Extract the (x, y) coordinate from the center of the cell holding the provided text.  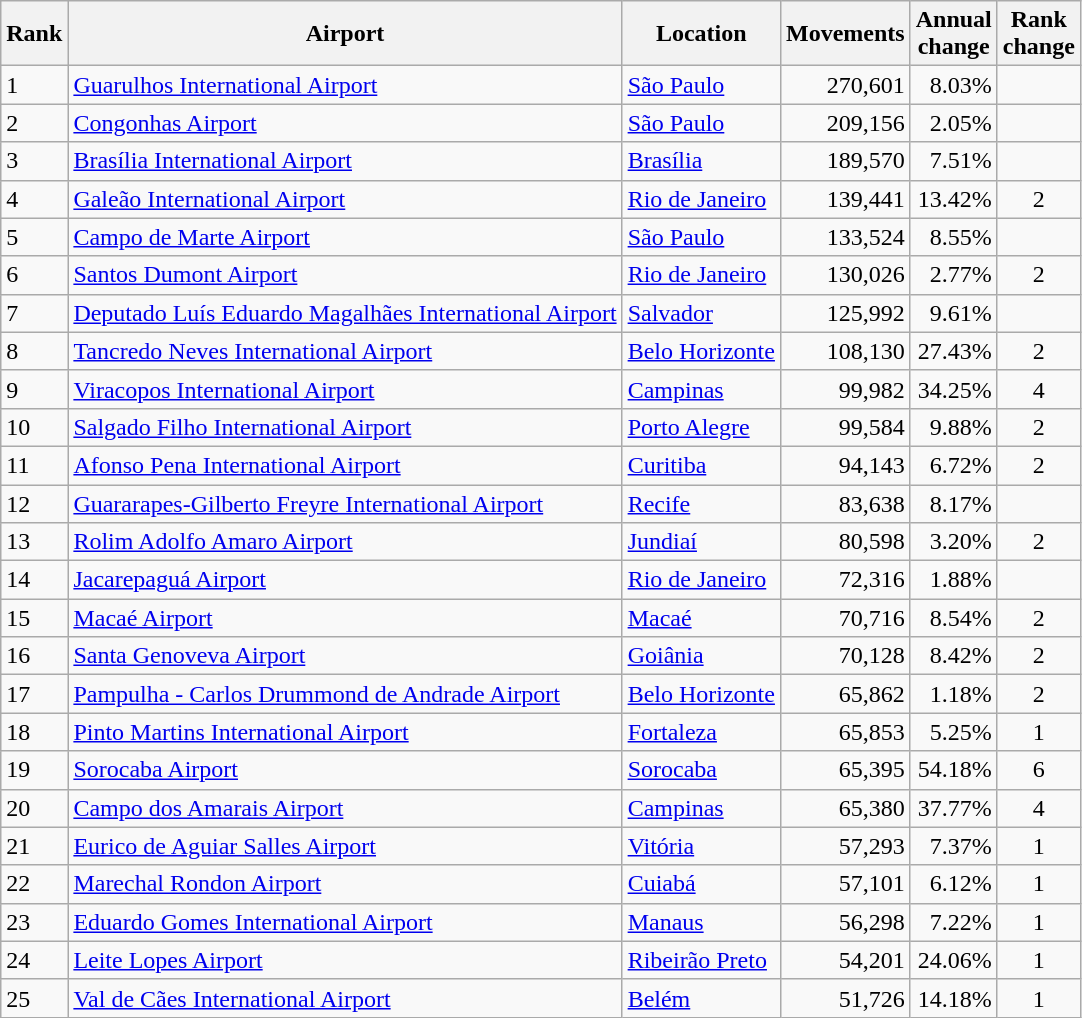
8.54% (954, 618)
7 (34, 313)
19 (34, 770)
Campo dos Amarais Airport (345, 808)
18 (34, 732)
Location (701, 34)
Galeão International Airport (345, 199)
57,101 (845, 884)
37.77% (954, 808)
130,026 (845, 275)
57,293 (845, 846)
270,601 (845, 85)
13.42% (954, 199)
7.51% (954, 161)
Congonhas Airport (345, 123)
21 (34, 846)
16 (34, 656)
10 (34, 427)
Afonso Pena International Airport (345, 465)
3.20% (954, 542)
3 (34, 161)
Guararapes-Gilberto Freyre International Airport (345, 503)
Recife (701, 503)
8.42% (954, 656)
133,524 (845, 237)
Sorocaba (701, 770)
65,853 (845, 732)
Santa Genoveva Airport (345, 656)
Eurico de Aguiar Salles Airport (345, 846)
14.18% (954, 998)
Deputado Luís Eduardo Magalhães International Airport (345, 313)
54,201 (845, 960)
Viracopos International Airport (345, 389)
Brasília International Airport (345, 161)
24 (34, 960)
65,380 (845, 808)
23 (34, 922)
8.03% (954, 85)
Annualchange (954, 34)
11 (34, 465)
51,726 (845, 998)
Pampulha - Carlos Drummond de Andrade Airport (345, 694)
2.05% (954, 123)
Tancredo Neves International Airport (345, 351)
56,298 (845, 922)
2.77% (954, 275)
24.06% (954, 960)
125,992 (845, 313)
65,862 (845, 694)
Rolim Adolfo Amaro Airport (345, 542)
Belém (701, 998)
17 (34, 694)
14 (34, 580)
5 (34, 237)
Airport (345, 34)
Pinto Martins International Airport (345, 732)
Rankchange (1038, 34)
Fortaleza (701, 732)
Marechal Rondon Airport (345, 884)
Salgado Filho International Airport (345, 427)
22 (34, 884)
27.43% (954, 351)
8.55% (954, 237)
189,570 (845, 161)
Leite Lopes Airport (345, 960)
Macaé (701, 618)
6.72% (954, 465)
9.61% (954, 313)
99,982 (845, 389)
1.18% (954, 694)
Sorocaba Airport (345, 770)
25 (34, 998)
Vitória (701, 846)
9 (34, 389)
94,143 (845, 465)
Jundiaí (701, 542)
20 (34, 808)
Goiânia (701, 656)
70,128 (845, 656)
139,441 (845, 199)
34.25% (954, 389)
Porto Alegre (701, 427)
8 (34, 351)
209,156 (845, 123)
Manaus (701, 922)
Salvador (701, 313)
13 (34, 542)
6.12% (954, 884)
5.25% (954, 732)
99,584 (845, 427)
72,316 (845, 580)
7.37% (954, 846)
83,638 (845, 503)
9.88% (954, 427)
15 (34, 618)
7.22% (954, 922)
Jacarepaguá Airport (345, 580)
70,716 (845, 618)
54.18% (954, 770)
Ribeirão Preto (701, 960)
Macaé Airport (345, 618)
Campo de Marte Airport (345, 237)
Cuiabá (701, 884)
12 (34, 503)
Santos Dumont Airport (345, 275)
8.17% (954, 503)
Movements (845, 34)
80,598 (845, 542)
Brasília (701, 161)
Guarulhos International Airport (345, 85)
65,395 (845, 770)
Eduardo Gomes International Airport (345, 922)
Rank (34, 34)
Curitiba (701, 465)
108,130 (845, 351)
Val de Cães International Airport (345, 998)
1.88% (954, 580)
